Extract the (x, y) coordinate from the center of the cell holding the provided text.  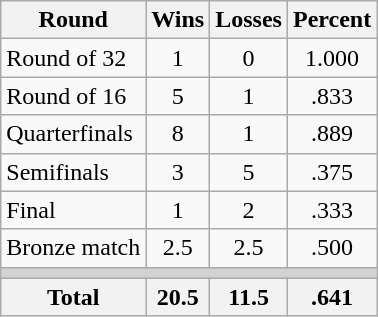
3 (178, 172)
.833 (332, 96)
.500 (332, 248)
0 (249, 58)
.889 (332, 134)
Round (74, 20)
11.5 (249, 297)
1.000 (332, 58)
Percent (332, 20)
.375 (332, 172)
20.5 (178, 297)
Round of 16 (74, 96)
Final (74, 210)
.641 (332, 297)
Quarterfinals (74, 134)
8 (178, 134)
Bronze match (74, 248)
Wins (178, 20)
Semifinals (74, 172)
.333 (332, 210)
Losses (249, 20)
Total (74, 297)
2 (249, 210)
Round of 32 (74, 58)
